Return [X, Y] of the center of cell containing provided text 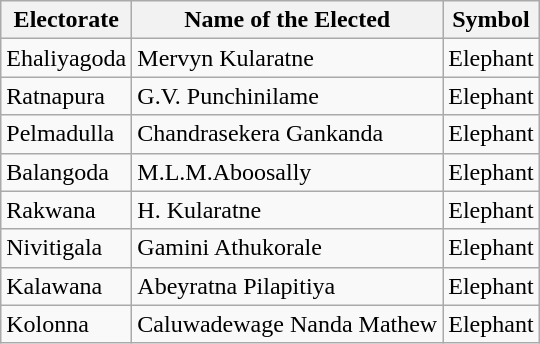
Chandrasekera Gankanda [288, 134]
G.V. Punchinilame [288, 96]
Ehaliyagoda [66, 58]
Kolonna [66, 324]
Symbol [491, 20]
Electorate [66, 20]
Gamini Athukorale [288, 248]
M.L.M.Aboosally [288, 172]
Rakwana [66, 210]
H. Kularatne [288, 210]
Kalawana [66, 286]
Caluwadewage Nanda Mathew [288, 324]
Name of the Elected [288, 20]
Pelmadulla [66, 134]
Balangoda [66, 172]
Mervyn Kularatne [288, 58]
Nivitigala [66, 248]
Ratnapura [66, 96]
Abeyratna Pilapitiya [288, 286]
